Extract the [X, Y] coordinate from the center of the cell holding the provided text.  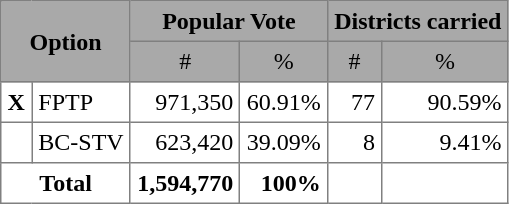
90.59% [446, 102]
Option [66, 42]
Districts carried [418, 21]
1,594,770 [185, 183]
Total [66, 183]
8 [354, 142]
77 [354, 102]
971,350 [185, 102]
9.41% [446, 142]
60.91% [284, 102]
623,420 [185, 142]
39.09% [284, 142]
BC-STV [82, 142]
Popular Vote [228, 21]
FPTP [82, 102]
100% [284, 183]
X [16, 102]
